Provide the (X, Y) coordinate of the cell's center where the given text is located.  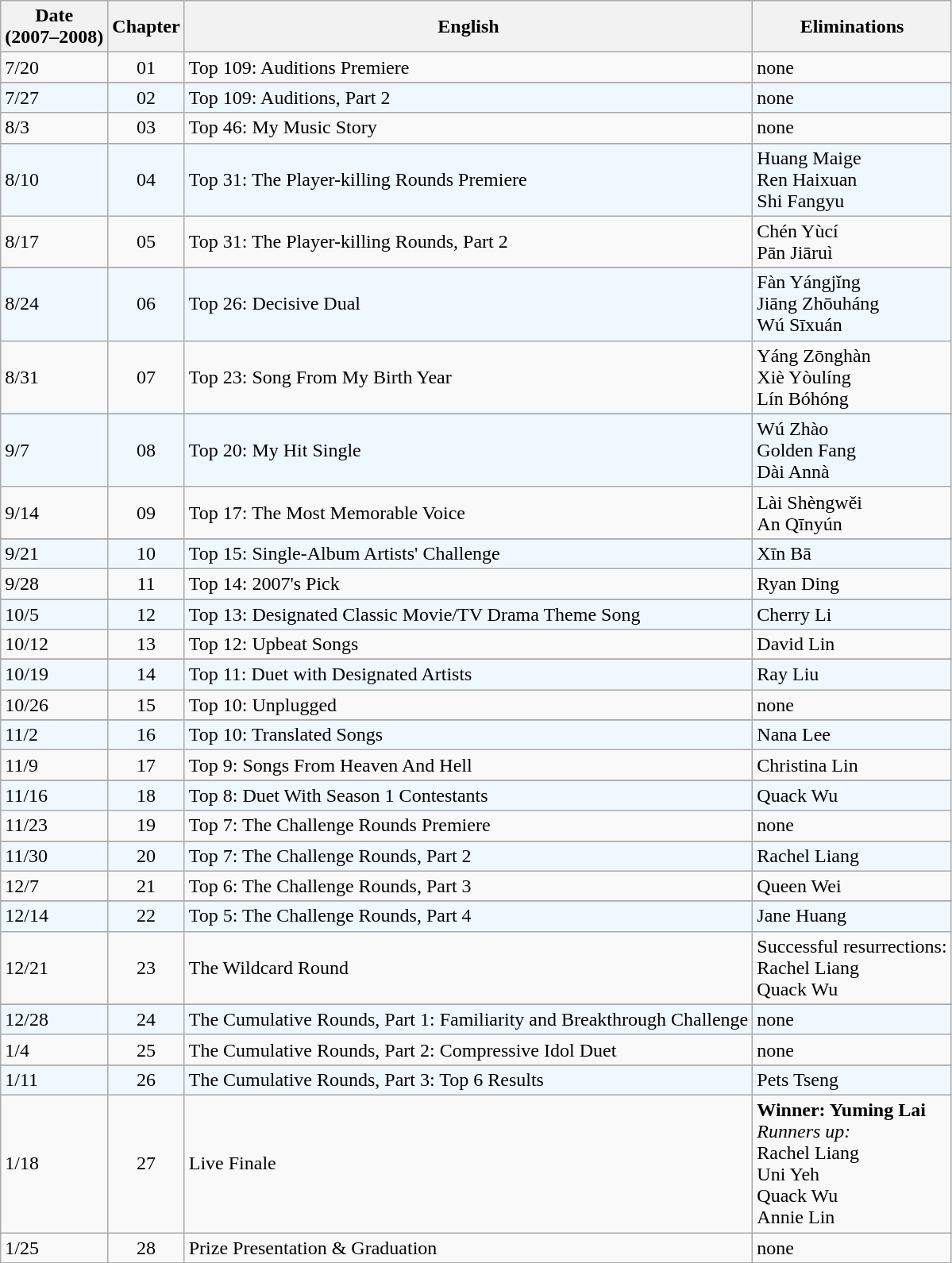
Top 13: Designated Classic Movie/TV Drama Theme Song (468, 614)
25 (146, 1049)
8/3 (54, 128)
Eliminations (852, 27)
Prize Presentation & Graduation (468, 1247)
05 (146, 241)
Top 6: The Challenge Rounds, Part 3 (468, 886)
8/17 (54, 241)
22 (146, 916)
15 (146, 705)
01 (146, 67)
Huang MaigeRen HaixuanShi Fangyu (852, 179)
Wú ZhàoGolden FangDài Annà (852, 450)
Cherry Li (852, 614)
David Lin (852, 645)
11/23 (54, 826)
9/14 (54, 513)
10/19 (54, 675)
The Cumulative Rounds, Part 2: Compressive Idol Duet (468, 1049)
Jane Huang (852, 916)
12/28 (54, 1019)
Top 20: My Hit Single (468, 450)
Quack Wu (852, 795)
10/26 (54, 705)
Top 46: My Music Story (468, 128)
11/2 (54, 735)
06 (146, 304)
04 (146, 179)
11/16 (54, 795)
1/4 (54, 1049)
Top 9: Songs From Heaven And Hell (468, 765)
9/21 (54, 553)
02 (146, 98)
Top 14: 2007's Pick (468, 583)
Successful resurrections:Rachel LiangQuack Wu (852, 968)
Christina Lin (852, 765)
12/21 (54, 968)
10 (146, 553)
Top 23: Song From My Birth Year (468, 377)
12 (146, 614)
26 (146, 1080)
Nana Lee (852, 735)
Winner: Yuming LaiRunners up:Rachel Liang Uni YehQuack WuAnnie Lin (852, 1164)
Top 26: Decisive Dual (468, 304)
10/5 (54, 614)
14 (146, 675)
7/27 (54, 98)
08 (146, 450)
1/18 (54, 1164)
18 (146, 795)
21 (146, 886)
8/24 (54, 304)
19 (146, 826)
Date (2007–2008) (54, 27)
10/12 (54, 645)
13 (146, 645)
Top 12: Upbeat Songs (468, 645)
12/14 (54, 916)
11/9 (54, 765)
11/30 (54, 856)
11 (146, 583)
Chapter (146, 27)
Top 15: Single-Album Artists' Challenge (468, 553)
1/25 (54, 1247)
1/11 (54, 1080)
English (468, 27)
9/28 (54, 583)
17 (146, 765)
7/20 (54, 67)
Xīn Bā (852, 553)
Ryan Ding (852, 583)
Top 7: The Challenge Rounds, Part 2 (468, 856)
Rachel Liang (852, 856)
12/7 (54, 886)
27 (146, 1164)
Pets Tseng (852, 1080)
Top 7: The Challenge Rounds Premiere (468, 826)
Yáng ZōnghànXiè YòulíngLín Bóhóng (852, 377)
03 (146, 128)
Ray Liu (852, 675)
Top 31: The Player-killing Rounds Premiere (468, 179)
The Cumulative Rounds, Part 1: Familiarity and Breakthrough Challenge (468, 1019)
Lài ShèngwěiAn Qīnyún (852, 513)
Queen Wei (852, 886)
Top 10: Translated Songs (468, 735)
Top 8: Duet With Season 1 Contestants (468, 795)
Fàn YángjĭngJiāng ZhōuhángWú Sīxuán (852, 304)
Live Finale (468, 1164)
Top 31: The Player-killing Rounds, Part 2 (468, 241)
The Cumulative Rounds, Part 3: Top 6 Results (468, 1080)
Chén YùcíPān Jiāruì (852, 241)
20 (146, 856)
Top 10: Unplugged (468, 705)
09 (146, 513)
23 (146, 968)
Top 109: Auditions Premiere (468, 67)
07 (146, 377)
28 (146, 1247)
24 (146, 1019)
Top 109: Auditions, Part 2 (468, 98)
The Wildcard Round (468, 968)
Top 5: The Challenge Rounds, Part 4 (468, 916)
8/10 (54, 179)
Top 11: Duet with Designated Artists (468, 675)
8/31 (54, 377)
Top 17: The Most Memorable Voice (468, 513)
16 (146, 735)
9/7 (54, 450)
